Scan for the cell matching the given text and deliver its (X, Y) coordinate at center. 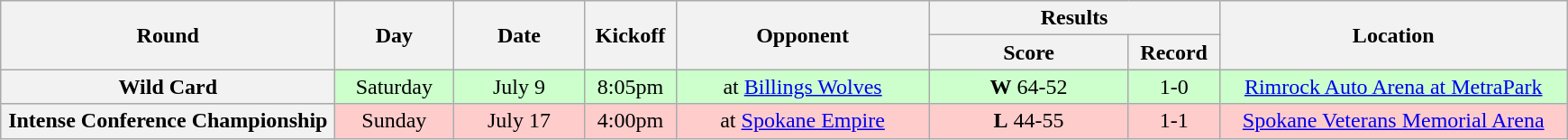
Sunday (395, 121)
July 17 (519, 121)
Rimrock Auto Arena at MetraPark (1393, 87)
Opponent (802, 35)
at Spokane Empire (802, 121)
W 64-52 (1029, 87)
Date (519, 35)
L 44-55 (1029, 121)
Wild Card (168, 87)
1-1 (1173, 121)
Day (395, 35)
Score (1029, 52)
4:00pm (631, 121)
Spokane Veterans Memorial Arena (1393, 121)
1-0 (1173, 87)
July 9 (519, 87)
at Billings Wolves (802, 87)
Saturday (395, 87)
Record (1173, 52)
Results (1074, 18)
Round (168, 35)
8:05pm (631, 87)
Intense Conference Championship (168, 121)
Kickoff (631, 35)
Location (1393, 35)
